Scan for the cell matching the given text and deliver its [X, Y] coordinate at center. 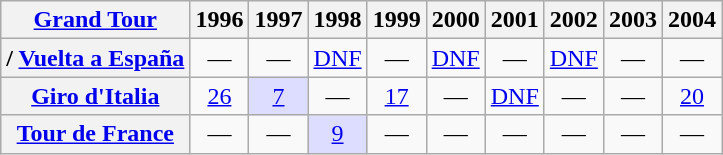
17 [396, 96]
Tour de France [96, 134]
2001 [514, 20]
2002 [574, 20]
Giro d'Italia [96, 96]
1996 [220, 20]
1997 [278, 20]
26 [220, 96]
Grand Tour [96, 20]
7 [278, 96]
/ Vuelta a España [96, 58]
2003 [632, 20]
9 [338, 134]
20 [692, 96]
1999 [396, 20]
2000 [456, 20]
1998 [338, 20]
2004 [692, 20]
